Pinpoint the cell where the given text exists, returning its (x, y) midpoint coordinate. 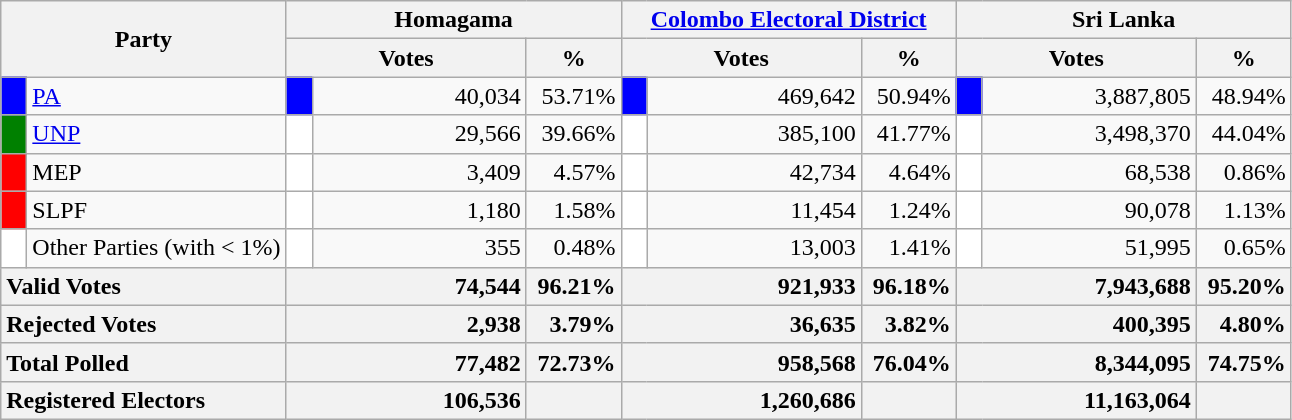
1,180 (419, 210)
77,482 (406, 362)
48.94% (1244, 96)
1,260,686 (741, 400)
0.65% (1244, 248)
41.77% (908, 134)
11,163,064 (1076, 400)
90,078 (1089, 210)
36,635 (741, 324)
921,933 (741, 286)
MEP (156, 172)
958,568 (741, 362)
50.94% (908, 96)
29,566 (419, 134)
13,003 (754, 248)
1.13% (1244, 210)
Rejected Votes (144, 324)
44.04% (1244, 134)
42,734 (754, 172)
3,498,370 (1089, 134)
Colombo Electoral District (788, 20)
SLPF (156, 210)
3.82% (908, 324)
Party (144, 39)
51,995 (1089, 248)
0.86% (1244, 172)
Other Parties (with < 1%) (156, 248)
400,395 (1076, 324)
53.71% (574, 96)
1.58% (574, 210)
39.66% (574, 134)
40,034 (419, 96)
74,544 (406, 286)
0.48% (574, 248)
68,538 (1089, 172)
3.79% (574, 324)
Sri Lanka (1124, 20)
106,536 (406, 400)
4.57% (574, 172)
355 (419, 248)
3,409 (419, 172)
3,887,805 (1089, 96)
385,100 (754, 134)
UNP (156, 134)
1.24% (908, 210)
1.41% (908, 248)
4.64% (908, 172)
96.21% (574, 286)
7,943,688 (1076, 286)
96.18% (908, 286)
95.20% (1244, 286)
8,344,095 (1076, 362)
Homagama (454, 20)
PA (156, 96)
4.80% (1244, 324)
11,454 (754, 210)
72.73% (574, 362)
Valid Votes (144, 286)
469,642 (754, 96)
74.75% (1244, 362)
Total Polled (144, 362)
76.04% (908, 362)
Registered Electors (144, 400)
2,938 (406, 324)
